Return [x, y] of the center of cell containing provided text 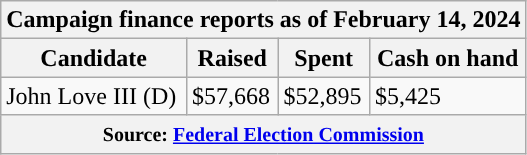
Raised [232, 58]
Cash on hand [448, 58]
$5,425 [448, 96]
Spent [324, 58]
Candidate [94, 58]
$57,668 [232, 96]
Campaign finance reports as of February 14, 2024 [264, 20]
$52,895 [324, 96]
Source: Federal Election Commission [264, 134]
John Love III (D) [94, 96]
